Identify which cell holds the provided text, then report its (x, y) central coordinate. 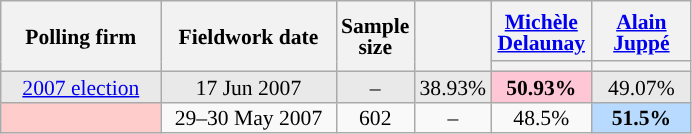
50.93% (541, 86)
38.93% (452, 86)
Fieldwork date (248, 36)
17 Jun 2007 (248, 86)
49.07% (641, 86)
602 (375, 118)
51.5% (641, 118)
2007 election (81, 86)
Samplesize (375, 36)
Alain Juppé (641, 31)
48.5% (541, 118)
Michèle Delaunay (541, 31)
29–30 May 2007 (248, 118)
Polling firm (81, 36)
